Return the (x, y) coordinate for the center point of the cell that contains the specified text.  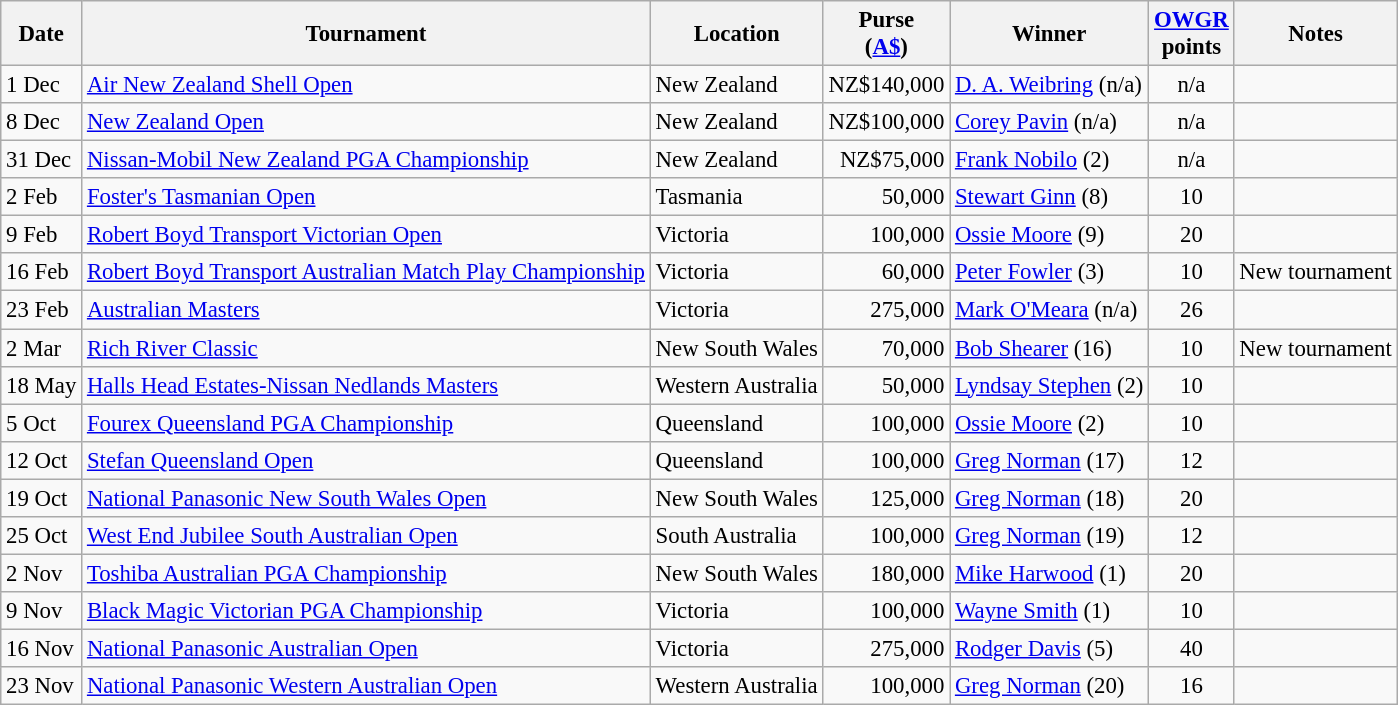
125,000 (886, 498)
Rich River Classic (366, 348)
National Panasonic Australian Open (366, 648)
Wayne Smith (1) (1050, 611)
9 Feb (42, 235)
OWGRpoints (1192, 34)
5 Oct (42, 423)
Australian Masters (366, 310)
16 Feb (42, 273)
Greg Norman (20) (1050, 686)
31 Dec (42, 160)
60,000 (886, 273)
Ossie Moore (9) (1050, 235)
2 Feb (42, 197)
18 May (42, 385)
40 (1192, 648)
23 Nov (42, 686)
Stewart Ginn (8) (1050, 197)
National Panasonic Western Australian Open (366, 686)
New Zealand Open (366, 122)
Tasmania (736, 197)
Ossie Moore (2) (1050, 423)
16 (1192, 686)
Halls Head Estates-Nissan Nedlands Masters (366, 385)
Robert Boyd Transport Victorian Open (366, 235)
Winner (1050, 34)
23 Feb (42, 310)
NZ$100,000 (886, 122)
Greg Norman (18) (1050, 498)
Greg Norman (19) (1050, 536)
D. A. Weibring (n/a) (1050, 85)
Peter Fowler (3) (1050, 273)
180,000 (886, 573)
Location (736, 34)
NZ$75,000 (886, 160)
2 Mar (42, 348)
1 Dec (42, 85)
Tournament (366, 34)
25 Oct (42, 536)
Rodger Davis (5) (1050, 648)
National Panasonic New South Wales Open (366, 498)
Robert Boyd Transport Australian Match Play Championship (366, 273)
9 Nov (42, 611)
Corey Pavin (n/a) (1050, 122)
Fourex Queensland PGA Championship (366, 423)
Date (42, 34)
8 Dec (42, 122)
Air New Zealand Shell Open (366, 85)
Mark O'Meara (n/a) (1050, 310)
Black Magic Victorian PGA Championship (366, 611)
16 Nov (42, 648)
West End Jubilee South Australian Open (366, 536)
Greg Norman (17) (1050, 460)
19 Oct (42, 498)
Frank Nobilo (2) (1050, 160)
26 (1192, 310)
Notes (1316, 34)
Lyndsay Stephen (2) (1050, 385)
South Australia (736, 536)
Nissan-Mobil New Zealand PGA Championship (366, 160)
Mike Harwood (1) (1050, 573)
70,000 (886, 348)
2 Nov (42, 573)
Bob Shearer (16) (1050, 348)
NZ$140,000 (886, 85)
Purse(A$) (886, 34)
12 Oct (42, 460)
Foster's Tasmanian Open (366, 197)
Toshiba Australian PGA Championship (366, 573)
Stefan Queensland Open (366, 460)
